Search for the cell housing the specified text and yield its [x, y] center coordinate. 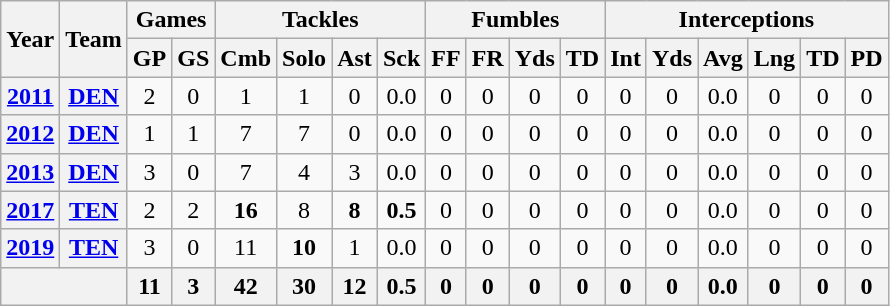
30 [304, 286]
Team [94, 39]
Fumbles [516, 20]
2013 [30, 172]
Avg [724, 58]
Int [626, 58]
2017 [30, 210]
Year [30, 39]
Sck [401, 58]
2019 [30, 248]
Cmb [246, 58]
Tackles [320, 20]
GS [194, 58]
FF [446, 58]
10 [304, 248]
Interceptions [746, 20]
16 [246, 210]
GP [149, 58]
Games [170, 20]
2011 [30, 96]
Lng [774, 58]
4 [304, 172]
Ast [355, 58]
Solo [304, 58]
12 [355, 286]
42 [246, 286]
PD [866, 58]
FR [488, 58]
2012 [30, 134]
